Return [x, y] of the center of cell containing provided text 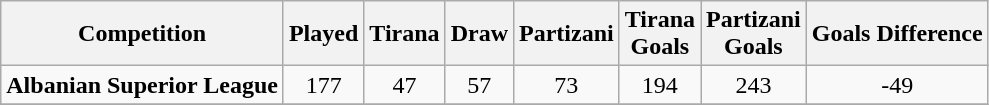
177 [323, 85]
Draw [479, 34]
-49 [897, 85]
Tirana [404, 34]
73 [567, 85]
Partizani Goals [754, 34]
47 [404, 85]
Played [323, 34]
243 [754, 85]
Tirana Goals [660, 34]
Partizani [567, 34]
Albanian Superior League [142, 85]
Goals Difference [897, 34]
Competition [142, 34]
194 [660, 85]
57 [479, 85]
